Provide the [X, Y] coordinate of the cell's center where the given text is located.  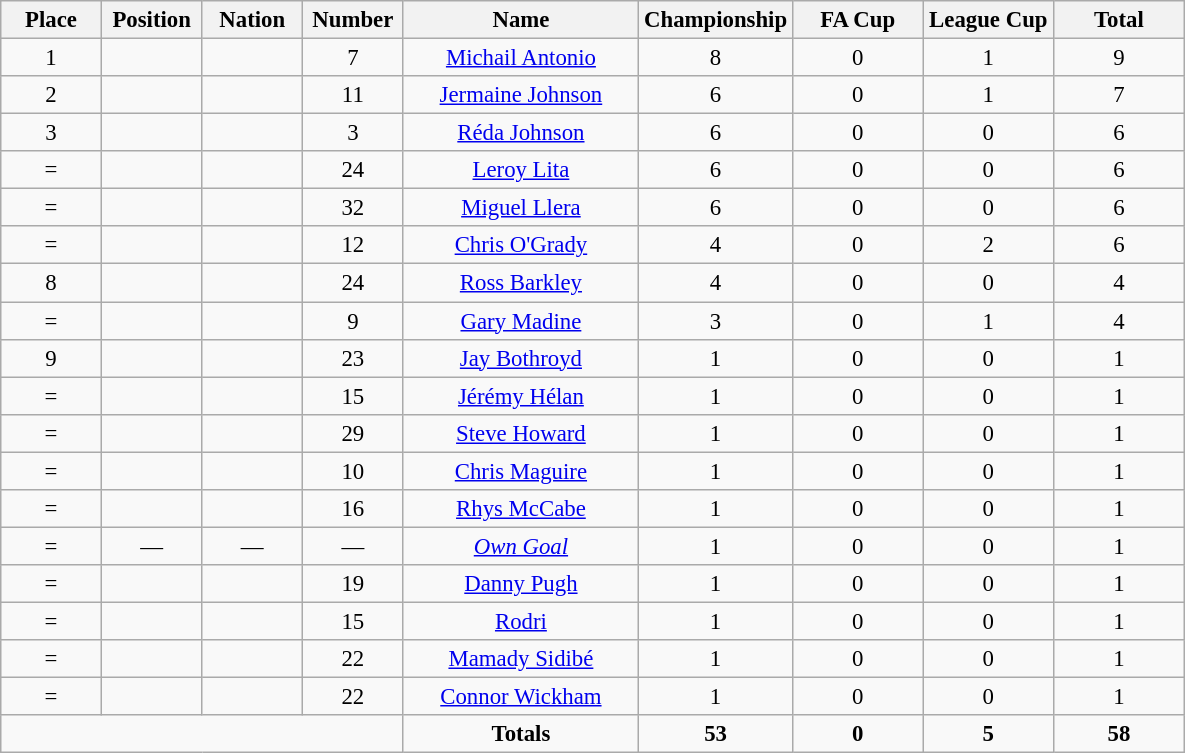
Danny Pugh [521, 584]
32 [354, 208]
5 [988, 734]
League Cup [988, 20]
Number [354, 20]
16 [354, 509]
Totals [521, 734]
Jermaine Johnson [521, 95]
53 [716, 734]
19 [354, 584]
Jay Bothroyd [521, 358]
Miguel Llera [521, 208]
Gary Madine [521, 321]
Name [521, 20]
11 [354, 95]
Steve Howard [521, 433]
Championship [716, 20]
23 [354, 358]
29 [354, 433]
Rhys McCabe [521, 509]
Connor Wickham [521, 697]
Mamady Sidibé [521, 659]
12 [354, 245]
Own Goal [521, 546]
Nation [252, 20]
Réda Johnson [521, 133]
FA Cup [858, 20]
Position [152, 20]
Chris Maguire [521, 471]
Place [52, 20]
Michail Antonio [521, 58]
Chris O'Grady [521, 245]
Rodri [521, 621]
Ross Barkley [521, 283]
Leroy Lita [521, 170]
58 [1120, 734]
10 [354, 471]
Total [1120, 20]
Jérémy Hélan [521, 396]
